For the text-containing cell, return its midpoint in (x, y) coordinate format. 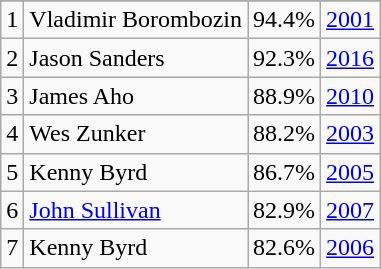
3 (12, 96)
88.2% (284, 134)
Jason Sanders (136, 58)
1 (12, 20)
2001 (350, 20)
2005 (350, 172)
2006 (350, 248)
4 (12, 134)
92.3% (284, 58)
Wes Zunker (136, 134)
2 (12, 58)
2007 (350, 210)
82.9% (284, 210)
86.7% (284, 172)
2016 (350, 58)
John Sullivan (136, 210)
88.9% (284, 96)
2010 (350, 96)
James Aho (136, 96)
6 (12, 210)
7 (12, 248)
Vladimir Borombozin (136, 20)
5 (12, 172)
94.4% (284, 20)
82.6% (284, 248)
2003 (350, 134)
